Extract the [X, Y] coordinate from the center of the cell holding the provided text.  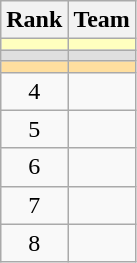
5 [34, 129]
7 [34, 205]
6 [34, 167]
Rank [34, 20]
Team [102, 20]
4 [34, 91]
8 [34, 243]
